Provide the (x, y) coordinate of the cell's center where the given text is located.  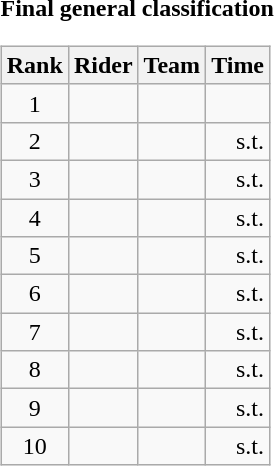
3 (34, 179)
2 (34, 141)
7 (34, 332)
Time (238, 65)
9 (34, 408)
8 (34, 370)
Rank (34, 65)
5 (34, 256)
6 (34, 294)
10 (34, 446)
4 (34, 217)
Rider (103, 65)
Team (172, 65)
1 (34, 103)
